Pinpoint the cell where the given text exists, returning its (X, Y) midpoint coordinate. 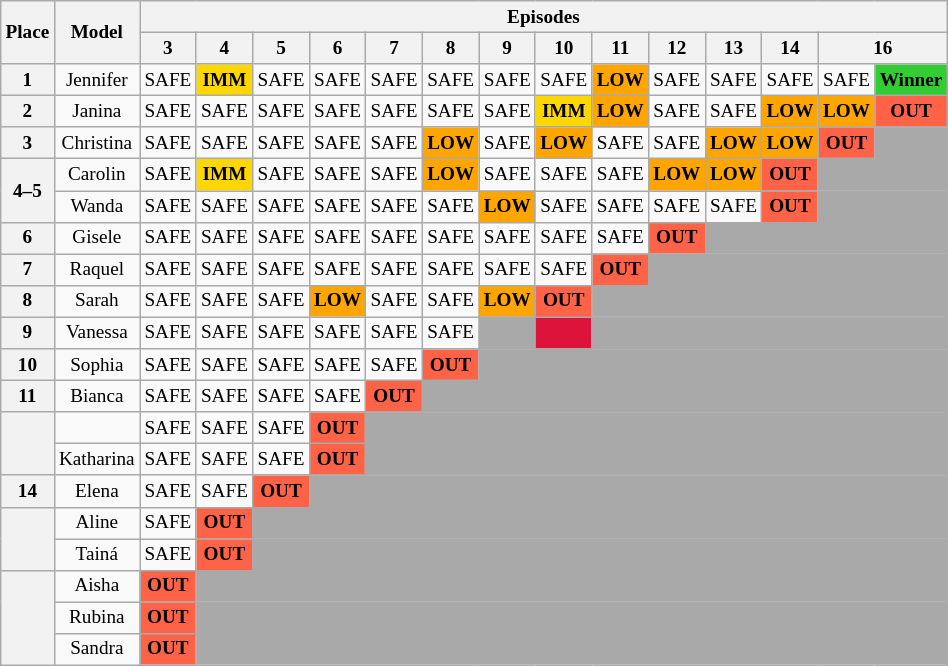
Wanda (97, 206)
Place (28, 32)
Sandra (97, 649)
Raquel (97, 270)
Jennifer (97, 80)
Aline (97, 523)
Elena (97, 491)
4 (224, 48)
Aisha (97, 586)
Episodes (544, 17)
Gisele (97, 238)
Carolin (97, 175)
Rubina (97, 618)
Vanessa (97, 333)
Sophia (97, 365)
Janina (97, 111)
13 (734, 48)
Katharina (97, 460)
2 (28, 111)
Christina (97, 143)
4–5 (28, 190)
16 (882, 48)
Sarah (97, 301)
Tainá (97, 554)
12 (678, 48)
Winner (911, 80)
5 (282, 48)
1 (28, 80)
Bianca (97, 396)
Model (97, 32)
